Extract the (x, y) coordinate from the center of the cell holding the provided text.  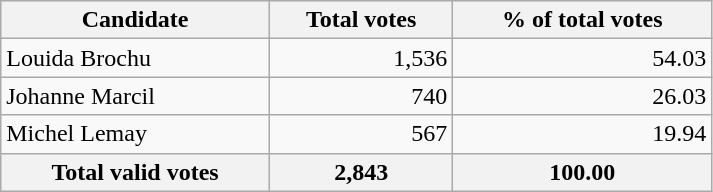
Johanne Marcil (136, 96)
26.03 (582, 96)
Candidate (136, 20)
100.00 (582, 172)
19.94 (582, 134)
1,536 (360, 58)
Michel Lemay (136, 134)
Louida Brochu (136, 58)
% of total votes (582, 20)
740 (360, 96)
Total valid votes (136, 172)
567 (360, 134)
54.03 (582, 58)
2,843 (360, 172)
Total votes (360, 20)
